Determine the [X, Y] coordinate at the center of the cell enclosing the given text.  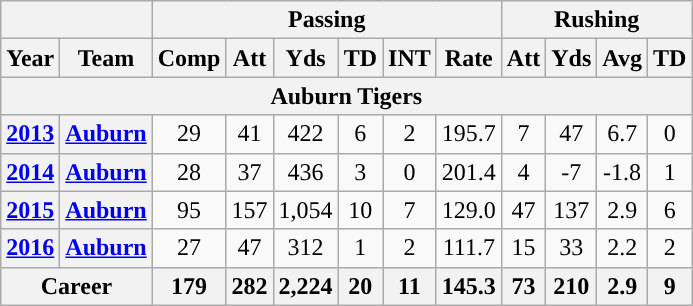
436 [306, 172]
Comp [189, 58]
111.7 [468, 248]
Avg [622, 58]
11 [410, 286]
145.3 [468, 286]
137 [572, 210]
210 [572, 286]
179 [189, 286]
2014 [30, 172]
15 [523, 248]
3 [360, 172]
Auburn Tigers [346, 96]
201.4 [468, 172]
1,054 [306, 210]
195.7 [468, 134]
312 [306, 248]
157 [250, 210]
-7 [572, 172]
37 [250, 172]
33 [572, 248]
6.7 [622, 134]
Passing [326, 20]
4 [523, 172]
20 [360, 286]
Rushing [596, 20]
129.0 [468, 210]
2.2 [622, 248]
95 [189, 210]
9 [669, 286]
2013 [30, 134]
10 [360, 210]
Year [30, 58]
422 [306, 134]
Rate [468, 58]
INT [410, 58]
Career [77, 286]
29 [189, 134]
2016 [30, 248]
73 [523, 286]
Team [106, 58]
28 [189, 172]
282 [250, 286]
41 [250, 134]
27 [189, 248]
2,224 [306, 286]
2015 [30, 210]
-1.8 [622, 172]
